Return (X, Y) of the center of cell containing provided text 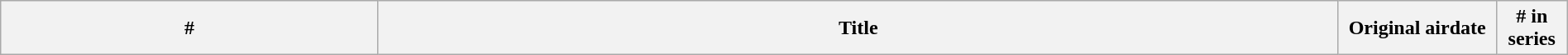
Original airdate (1417, 28)
# in series (1532, 28)
Title (858, 28)
# (190, 28)
